Pinpoint the cell where the given text exists, returning its (X, Y) midpoint coordinate. 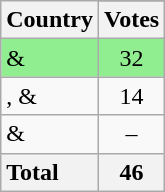
, & (50, 96)
46 (131, 172)
– (131, 134)
32 (131, 58)
Votes (131, 20)
Country (50, 20)
14 (131, 96)
Total (50, 172)
